Identify which cell holds the provided text, then report its (X, Y) central coordinate. 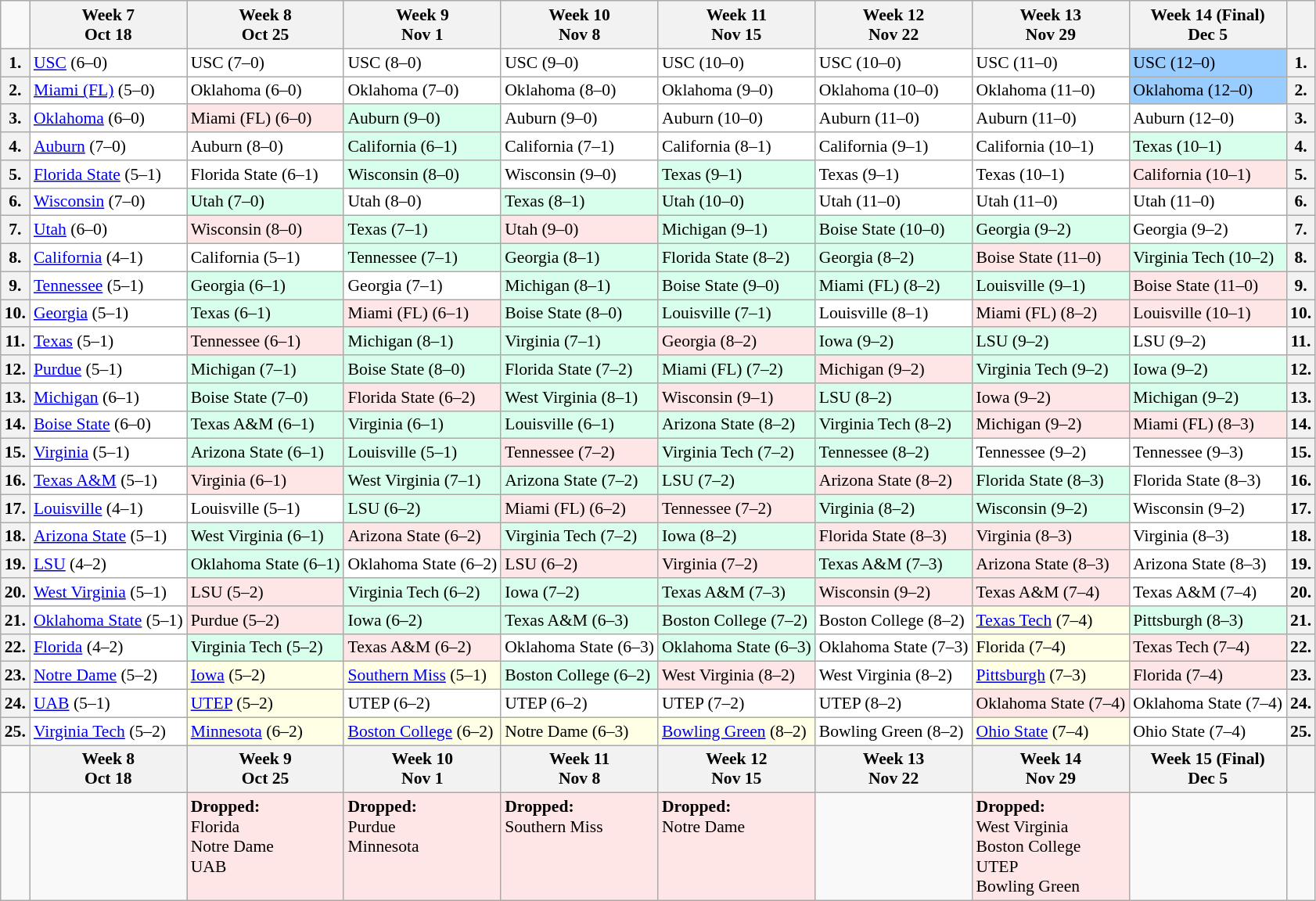
Oklahoma State (5–1) (108, 620)
Minnesota (6–2) (266, 731)
Week 10Nov 8 (579, 25)
LSU (7–2) (737, 481)
LSU (5–2) (266, 592)
Auburn (12–0) (1208, 119)
Louisville (4–1) (108, 508)
Florida State (6–2) (422, 397)
Michigan (7–1) (266, 369)
Florida State (5–1) (108, 174)
Oklahoma (11–0) (1050, 91)
USC (11–0) (1050, 63)
Boston College (8–2) (894, 620)
Florida State (7–2) (579, 369)
Miami (FL) (5–0) (108, 91)
Tennessee (7–1) (422, 258)
Miami (FL) (8–3) (1208, 425)
Virginia Tech (10–2) (1208, 258)
West Virginia (8–1) (579, 397)
Utah (8–0) (422, 202)
California (7–1) (579, 146)
Dropped:Notre Dame (737, 847)
Miami (FL) (6–2) (579, 508)
Georgia (5–1) (108, 314)
Virginia (7–2) (737, 565)
Boise State (10–0) (894, 230)
Pittsburgh (8–3) (1208, 620)
Arizona State (7–2) (579, 481)
California (8–1) (737, 146)
Week 13Nov 22 (894, 770)
Week 13Nov 29 (1050, 25)
Oklahoma (9–0) (737, 91)
Virginia Tech (6–2) (422, 592)
Iowa (7–2) (579, 592)
USC (7–0) (266, 63)
Auburn (10–0) (737, 119)
Wisconsin (7–0) (108, 202)
Week 10Nov 1 (422, 770)
Week 7Oct 18 (108, 25)
Texas (7–1) (422, 230)
Dropped:West VirginiaBoston CollegeUTEPBowling Green (1050, 847)
Georgia (8–1) (579, 258)
Boise State (6–0) (108, 425)
Purdue (5–2) (266, 620)
California (6–1) (422, 146)
Miami (FL) (7–2) (737, 369)
Michigan (9–1) (737, 230)
Tennessee (5–1) (108, 285)
Oklahoma State (6–2) (422, 565)
Virginia (5–1) (108, 453)
Georgia (7–1) (422, 285)
Oklahoma (7–0) (422, 91)
Miami (FL) (6–1) (422, 314)
Boise State (7–0) (266, 397)
California (9–1) (894, 146)
Iowa (6–2) (422, 620)
Utah (7–0) (266, 202)
Louisville (10–1) (1208, 314)
Oklahoma State (7–3) (894, 648)
Florida State (8–2) (737, 258)
Texas A&M (6–2) (422, 648)
Week 12Nov 15 (737, 770)
Wisconsin (9–0) (579, 174)
Utah (9–0) (579, 230)
Arizona State (6–2) (422, 537)
Virginia (8–2) (894, 508)
USC (8–0) (422, 63)
Texas (8–1) (579, 202)
Pittsburgh (7–3) (1050, 676)
Tennessee (9–2) (1050, 453)
Week 11Nov 8 (579, 770)
Tennessee (9–3) (1208, 453)
Boston College (7–2) (737, 620)
West Virginia (6–1) (266, 537)
Texas (5–1) (108, 342)
LSU (4–2) (108, 565)
Iowa (8–2) (737, 537)
Week 14 (Final)Dec 5 (1208, 25)
Florida State (6–1) (266, 174)
UTEP (5–2) (266, 704)
California (5–1) (266, 258)
Texas A&M (6–3) (579, 620)
Auburn (7–0) (108, 146)
Michigan (6–1) (108, 397)
USC (9–0) (579, 63)
Notre Dame (5–2) (108, 676)
Louisville (6–1) (579, 425)
Texas A&M (6–1) (266, 425)
Iowa (5–2) (266, 676)
Arizona State (5–1) (108, 537)
Virginia Tech (9–2) (1050, 369)
Wisconsin (9–1) (737, 397)
Virginia Tech (8–2) (894, 425)
Louisville (7–1) (737, 314)
Week 14Nov 29 (1050, 770)
LSU (8–2) (894, 397)
California (4–1) (108, 258)
Dropped:PurdueMinnesota (422, 847)
UTEP (7–2) (737, 704)
Week 8Oct 18 (108, 770)
Miami (FL) (6–0) (266, 119)
Louisville (9–1) (1050, 285)
Boise State (9–0) (737, 285)
Week 8Oct 25 (266, 25)
Virginia (7–1) (579, 342)
West Virginia (7–1) (422, 481)
Tennessee (6–1) (266, 342)
Purdue (5–1) (108, 369)
Utah (6–0) (108, 230)
Notre Dame (6–3) (579, 731)
Texas A&M (5–1) (108, 481)
Oklahoma State (6–1) (266, 565)
Georgia (6–1) (266, 285)
Southern Miss (5–1) (422, 676)
Texas (6–1) (266, 314)
Week 11Nov 15 (737, 25)
Utah (10–0) (737, 202)
Florida (4–2) (108, 648)
UAB (5–1) (108, 704)
Louisville (8–1) (894, 314)
Oklahoma (8–0) (579, 91)
Oklahoma (10–0) (894, 91)
Tennessee (8–2) (894, 453)
Dropped:Southern Miss (579, 847)
Week 15 (Final)Dec 5 (1208, 770)
Week 9Oct 25 (266, 770)
USC (6–0) (108, 63)
Week 12Nov 22 (894, 25)
Arizona State (6–1) (266, 453)
Auburn (8–0) (266, 146)
Week 9Nov 1 (422, 25)
USC (12–0) (1208, 63)
Oklahoma (12–0) (1208, 91)
UTEP (8–2) (894, 704)
West Virginia (5–1) (108, 592)
Dropped:FloridaNotre DameUAB (266, 847)
